Find where the given text appears and provide that cell's center as [x, y] coordinate. 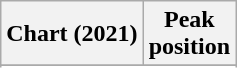
Chart (2021) [72, 34]
Peakposition [189, 34]
